Return the [X, Y] coordinate for the center point of the cell that contains the specified text.  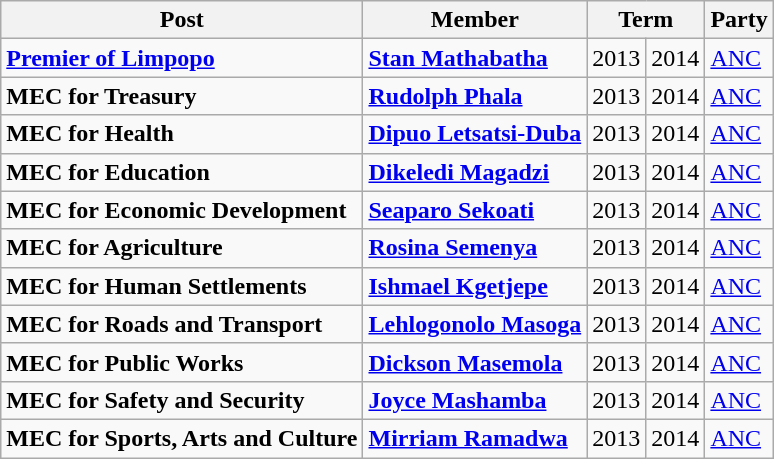
Stan Mathabatha [475, 58]
Dikeledi Magadzi [475, 172]
Ishmael Kgetjepe [475, 286]
Dickson Masemola [475, 362]
Lehlogonolo Masoga [475, 324]
Premier of Limpopo [182, 58]
MEC for Agriculture [182, 248]
MEC for Economic Development [182, 210]
Rudolph Phala [475, 96]
Dipuo Letsatsi-Duba [475, 134]
MEC for Public Works [182, 362]
Post [182, 20]
MEC for Safety and Security [182, 400]
MEC for Health [182, 134]
Joyce Mashamba [475, 400]
Seaparo Sekoati [475, 210]
Party [739, 20]
MEC for Sports, Arts and Culture [182, 438]
Rosina Semenya [475, 248]
Mirriam Ramadwa [475, 438]
Term [646, 20]
Member [475, 20]
MEC for Education [182, 172]
MEC for Treasury [182, 96]
MEC for Roads and Transport [182, 324]
MEC for Human Settlements [182, 286]
